Search for the cell housing the specified text and yield its [x, y] center coordinate. 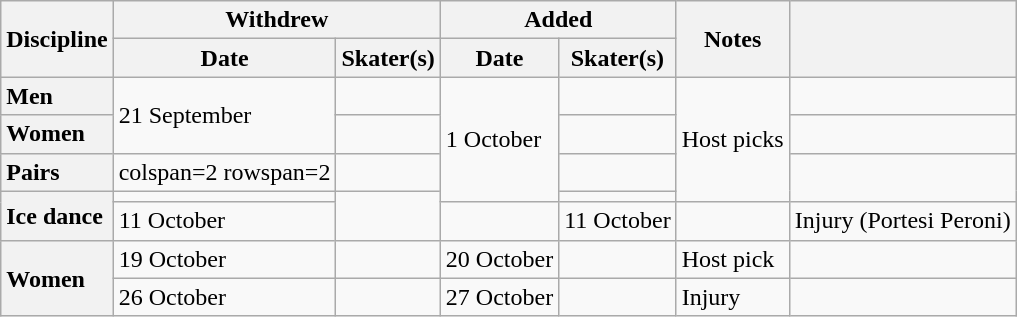
Men [57, 96]
Host picks [732, 140]
Withdrew [276, 20]
Ice dance [57, 216]
26 October [224, 297]
Injury [732, 297]
20 October [499, 259]
1 October [499, 140]
Notes [732, 39]
27 October [499, 297]
Added [558, 20]
Injury (Portesi Peroni) [902, 221]
colspan=2 rowspan=2 [224, 172]
21 September [224, 115]
19 October [224, 259]
Host pick [732, 259]
Pairs [57, 172]
Discipline [57, 39]
